Scan for the cell matching the given text and deliver its [x, y] coordinate at center. 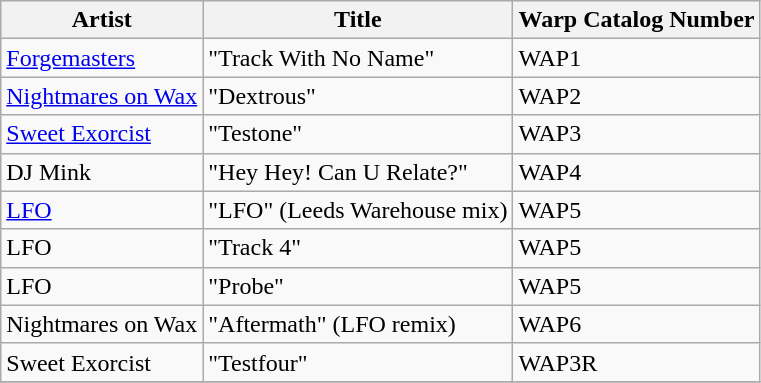
"Testfour" [358, 362]
DJ Mink [102, 172]
Artist [102, 20]
Warp Catalog Number [636, 20]
"Probe" [358, 286]
"Testone" [358, 134]
"Track 4" [358, 248]
WAP2 [636, 96]
"Dextrous" [358, 96]
"Aftermath" (LFO remix) [358, 324]
WAP6 [636, 324]
"Hey Hey! Can U Relate?" [358, 172]
"LFO" (Leeds Warehouse mix) [358, 210]
WAP3 [636, 134]
"Track With No Name" [358, 58]
WAP3R [636, 362]
Title [358, 20]
WAP1 [636, 58]
WAP4 [636, 172]
Forgemasters [102, 58]
